Determine the (x, y) coordinate at the center of the cell enclosing the given text.  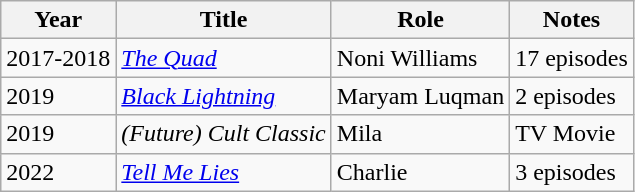
Maryam Luqman (420, 96)
Black Lightning (224, 96)
Year (58, 20)
Mila (420, 134)
2 episodes (572, 96)
3 episodes (572, 172)
TV Movie (572, 134)
Charlie (420, 172)
2017-2018 (58, 58)
(Future) Cult Classic (224, 134)
Notes (572, 20)
2022 (58, 172)
Title (224, 20)
Role (420, 20)
The Quad (224, 58)
17 episodes (572, 58)
Noni Williams (420, 58)
Tell Me Lies (224, 172)
